Scan for the cell matching the given text and deliver its [X, Y] coordinate at center. 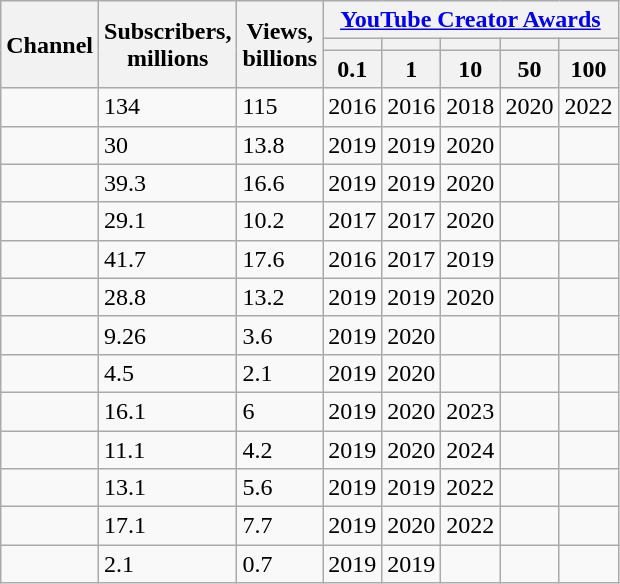
29.1 [168, 221]
17.1 [168, 526]
2023 [470, 411]
10 [470, 69]
100 [588, 69]
Views,billions [280, 44]
2018 [470, 107]
13.2 [280, 297]
3.6 [280, 335]
YouTube Creator Awards [470, 20]
17.6 [280, 259]
0.1 [352, 69]
1 [412, 69]
Subscribers,millions [168, 44]
4.2 [280, 449]
39.3 [168, 183]
0.7 [280, 564]
50 [530, 69]
5.6 [280, 488]
13.1 [168, 488]
30 [168, 145]
9.26 [168, 335]
41.7 [168, 259]
11.1 [168, 449]
28.8 [168, 297]
Channel [50, 44]
2024 [470, 449]
7.7 [280, 526]
13.8 [280, 145]
16.1 [168, 411]
115 [280, 107]
10.2 [280, 221]
6 [280, 411]
134 [168, 107]
16.6 [280, 183]
4.5 [168, 373]
